For the text-containing cell, return its midpoint in [x, y] coordinate format. 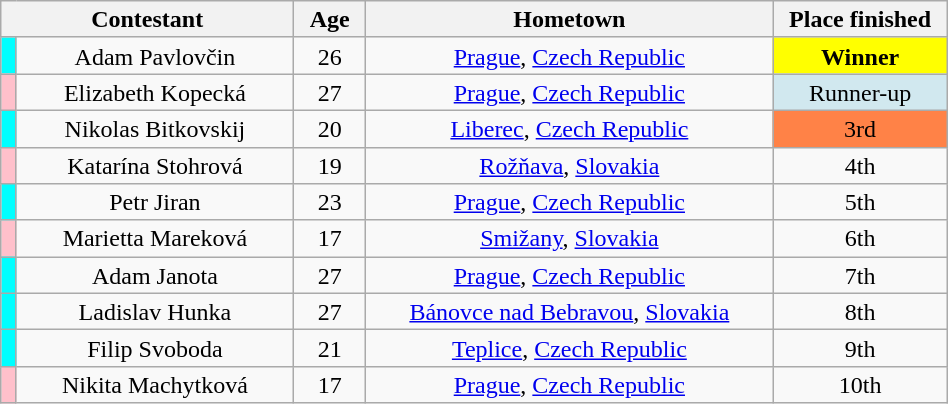
7th [860, 276]
4th [860, 166]
3rd [860, 128]
Katarína Stohrová [154, 166]
Hometown [570, 20]
19 [330, 166]
Runner-up [860, 92]
20 [330, 128]
Adam Janota [154, 276]
Teplice, Czech Republic [570, 348]
Contestant [148, 20]
26 [330, 56]
Place finished [860, 20]
Ladislav Hunka [154, 312]
5th [860, 202]
8th [860, 312]
Marietta Mareková [154, 238]
Elizabeth Kopecká [154, 92]
23 [330, 202]
Rožňava, Slovakia [570, 166]
Liberec, Czech Republic [570, 128]
Winner [860, 56]
Age [330, 20]
Nikita Machytková [154, 384]
Smižany, Slovakia [570, 238]
10th [860, 384]
21 [330, 348]
Bánovce nad Bebravou, Slovakia [570, 312]
Adam Pavlovčin [154, 56]
Filip Svoboda [154, 348]
Nikolas Bitkovskij [154, 128]
9th [860, 348]
Petr Jiran [154, 202]
6th [860, 238]
